Determine the (X, Y) coordinate at the center of the cell enclosing the given text.  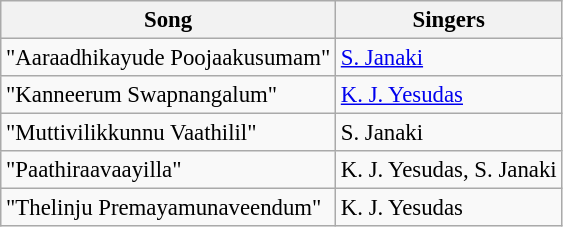
"Thelinju Premayamunaveendum" (168, 208)
Singers (449, 20)
"Paathiraavaayilla" (168, 170)
"Muttivilikkunnu Vaathilil" (168, 133)
Song (168, 20)
"Kanneerum Swapnangalum" (168, 95)
"Aaraadhikayude Poojaakusumam" (168, 58)
K. J. Yesudas, S. Janaki (449, 170)
